Scan for the cell matching the given text and deliver its [x, y] coordinate at center. 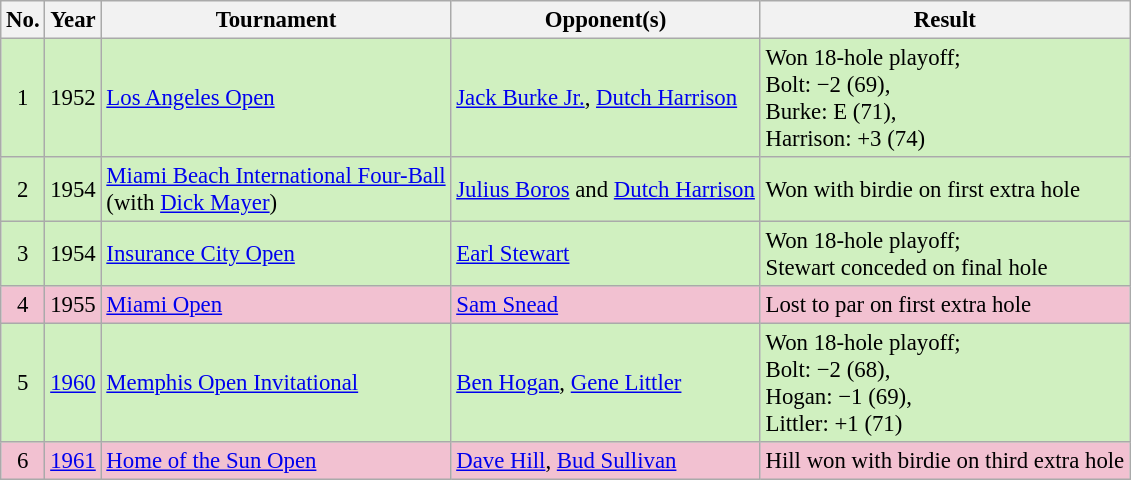
Insurance City Open [276, 254]
3 [23, 254]
Ben Hogan, Gene Littler [606, 384]
Jack Burke Jr., Dutch Harrison [606, 98]
6 [23, 461]
No. [23, 20]
1961 [73, 461]
2 [23, 190]
1955 [73, 305]
Los Angeles Open [276, 98]
Earl Stewart [606, 254]
Opponent(s) [606, 20]
Won 18-hole playoff;Bolt: −2 (68),Hogan: −1 (69),Littler: +1 (71) [944, 384]
Julius Boros and Dutch Harrison [606, 190]
Result [944, 20]
Won with birdie on first extra hole [944, 190]
Lost to par on first extra hole [944, 305]
Dave Hill, Bud Sullivan [606, 461]
Sam Snead [606, 305]
Won 18-hole playoff;Bolt: −2 (69),Burke: E (71),Harrison: +3 (74) [944, 98]
1960 [73, 384]
Won 18-hole playoff;Stewart conceded on final hole [944, 254]
1 [23, 98]
Memphis Open Invitational [276, 384]
Year [73, 20]
Tournament [276, 20]
Miami Beach International Four-Ball(with Dick Mayer) [276, 190]
Home of the Sun Open [276, 461]
5 [23, 384]
1952 [73, 98]
Hill won with birdie on third extra hole [944, 461]
4 [23, 305]
Miami Open [276, 305]
